From the cell containing the given text, extract its center point as [x, y] coordinate. 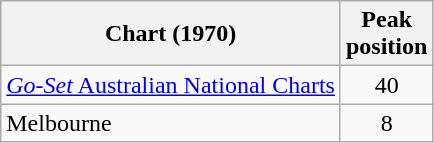
Melbourne [171, 123]
8 [386, 123]
Chart (1970) [171, 34]
Peakposition [386, 34]
Go-Set Australian National Charts [171, 85]
40 [386, 85]
